Scan for the cell matching the given text and deliver its (x, y) coordinate at center. 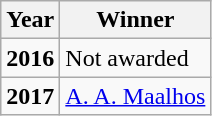
Winner (136, 20)
2017 (30, 96)
Not awarded (136, 58)
Year (30, 20)
2016 (30, 58)
A. A. Maalhos (136, 96)
